Scan for the cell matching the given text and deliver its (x, y) coordinate at center. 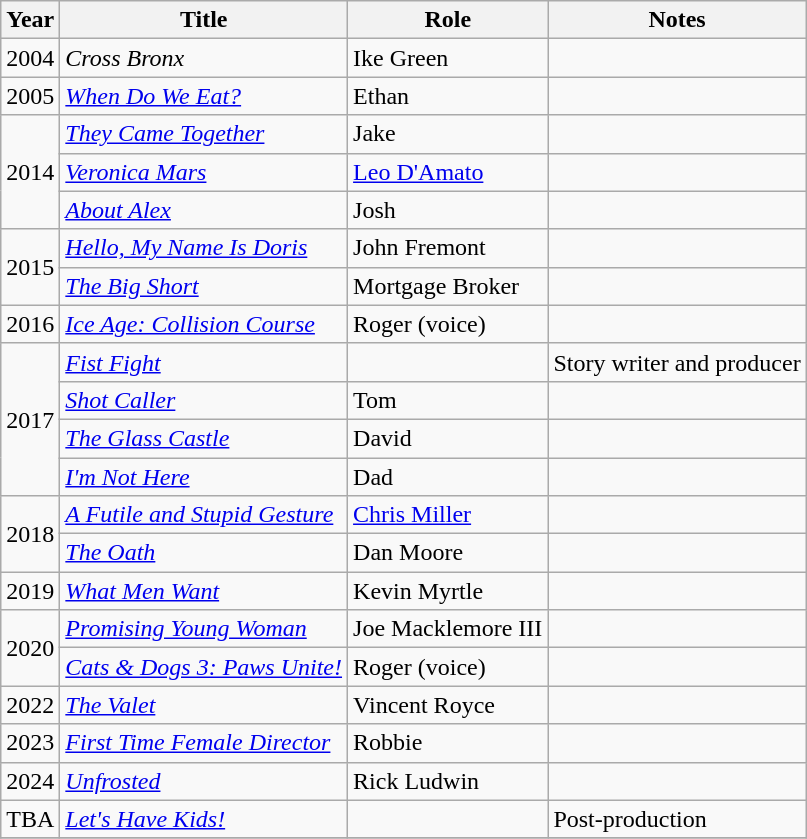
Leo D'Amato (448, 172)
2023 (30, 743)
Cross Bronx (204, 58)
Story writer and producer (677, 362)
2005 (30, 96)
They Came Together (204, 134)
David (448, 438)
About Alex (204, 210)
2019 (30, 591)
I'm Not Here (204, 477)
2016 (30, 324)
2017 (30, 419)
Dad (448, 477)
Robbie (448, 743)
What Men Want (204, 591)
Fist Fight (204, 362)
Unfrosted (204, 781)
Notes (677, 20)
Josh (448, 210)
Title (204, 20)
A Futile and Stupid Gesture (204, 515)
Year (30, 20)
Post-production (677, 819)
Shot Caller (204, 400)
When Do We Eat? (204, 96)
Vincent Royce (448, 705)
Rick Ludwin (448, 781)
Dan Moore (448, 553)
2022 (30, 705)
Cats & Dogs 3: Paws Unite! (204, 667)
2024 (30, 781)
Ice Age: Collision Course (204, 324)
2004 (30, 58)
The Oath (204, 553)
Tom (448, 400)
The Glass Castle (204, 438)
Ike Green (448, 58)
2020 (30, 648)
2014 (30, 172)
First Time Female Director (204, 743)
Let's Have Kids! (204, 819)
Joe Macklemore III (448, 629)
Ethan (448, 96)
Veronica Mars (204, 172)
John Fremont (448, 248)
Jake (448, 134)
The Valet (204, 705)
2018 (30, 534)
Role (448, 20)
Mortgage Broker (448, 286)
Chris Miller (448, 515)
Kevin Myrtle (448, 591)
TBA (30, 819)
Hello, My Name Is Doris (204, 248)
The Big Short (204, 286)
2015 (30, 267)
Promising Young Woman (204, 629)
